Extract the (X, Y) coordinate from the center of the cell holding the provided text.  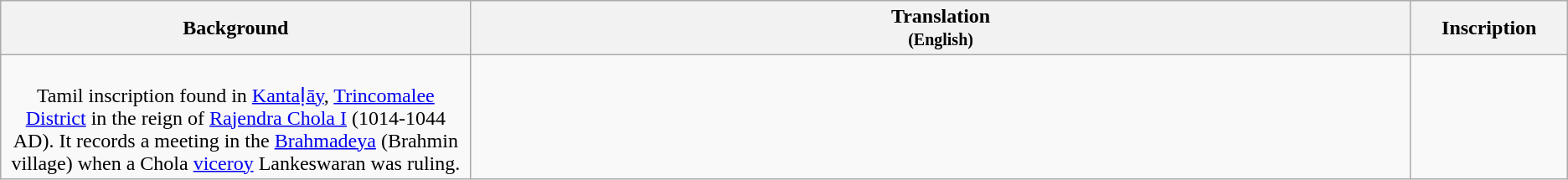
Translation(English) (941, 28)
Background (236, 28)
Inscription (1489, 28)
